Extract the [x, y] coordinate from the center of the cell holding the provided text.  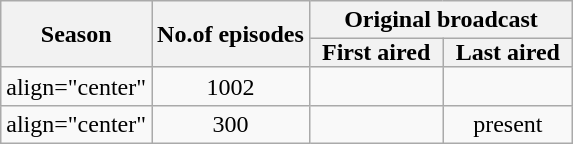
300 [231, 124]
1002 [231, 86]
Last aired [508, 53]
No.of episodes [231, 34]
Season [76, 34]
First aired [376, 53]
Original broadcast [440, 20]
present [508, 124]
